Capture the cell that displays the provided text and extract its [x, y] central coordinate. 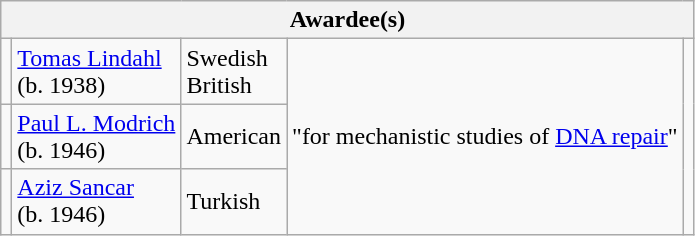
Aziz Sancar(b. 1946) [96, 202]
"for mechanistic studies of DNA repair" [486, 136]
Paul L. Modrich(b. 1946) [96, 136]
Turkish [234, 202]
American [234, 136]
Awardee(s) [348, 20]
Swedish British [234, 72]
Tomas Lindahl(b. 1938) [96, 72]
